Pinpoint the cell where the given text exists, returning its [X, Y] midpoint coordinate. 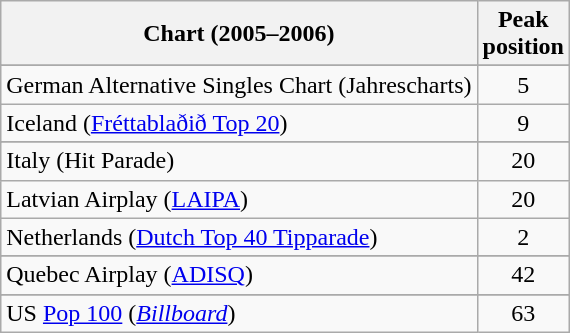
US Pop 100 (Billboard) [239, 313]
Italy (Hit Parade) [239, 161]
German Alternative Singles Chart (Jahrescharts) [239, 85]
Quebec Airplay (ADISQ) [239, 275]
Peakposition [523, 34]
2 [523, 237]
Latvian Airplay (LAIPA) [239, 199]
9 [523, 123]
5 [523, 85]
42 [523, 275]
Netherlands (Dutch Top 40 Tipparade) [239, 237]
Chart (2005–2006) [239, 34]
Iceland (Fréttablaðið Top 20) [239, 123]
63 [523, 313]
